Find where the given text appears and provide that cell's center as [X, Y] coordinate. 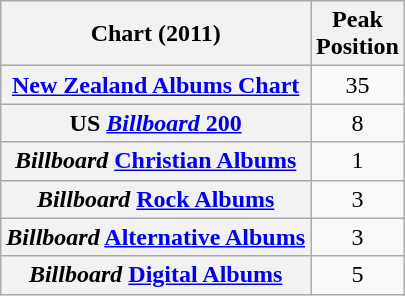
8 [358, 123]
Billboard Digital Albums [156, 275]
Billboard Rock Albums [156, 199]
Chart (2011) [156, 34]
5 [358, 275]
1 [358, 161]
PeakPosition [358, 34]
Billboard Christian Albums [156, 161]
US Billboard 200 [156, 123]
New Zealand Albums Chart [156, 85]
35 [358, 85]
Billboard Alternative Albums [156, 237]
